Output the (x, y) coordinate of the center of the cell containing the given text.  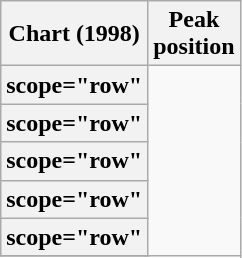
Peakposition (194, 34)
Chart (1998) (74, 34)
